Provide the (x, y) coordinate of the cell's center where the given text is located.  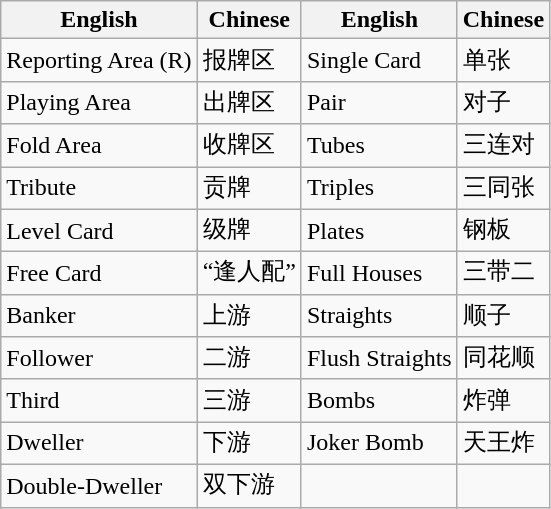
天王炸 (503, 444)
Reporting Area (R) (99, 60)
级牌 (249, 230)
三同张 (503, 188)
三游 (249, 400)
Flush Straights (379, 358)
Playing Area (99, 102)
Tubes (379, 146)
贡牌 (249, 188)
Level Card (99, 230)
Third (99, 400)
顺子 (503, 316)
Dweller (99, 444)
Triples (379, 188)
出牌区 (249, 102)
Plates (379, 230)
报牌区 (249, 60)
对子 (503, 102)
下游 (249, 444)
二游 (249, 358)
收牌区 (249, 146)
Double-Dweller (99, 486)
Pair (379, 102)
三带二 (503, 274)
Banker (99, 316)
Follower (99, 358)
Full Houses (379, 274)
Fold Area (99, 146)
Free Card (99, 274)
“逢人配” (249, 274)
Single Card (379, 60)
同花顺 (503, 358)
上游 (249, 316)
钢板 (503, 230)
Bombs (379, 400)
炸弹 (503, 400)
双下游 (249, 486)
单张 (503, 60)
Straights (379, 316)
Tribute (99, 188)
Joker Bomb (379, 444)
三连对 (503, 146)
